Locate the cell with the specified text and output its [X, Y] center coordinate. 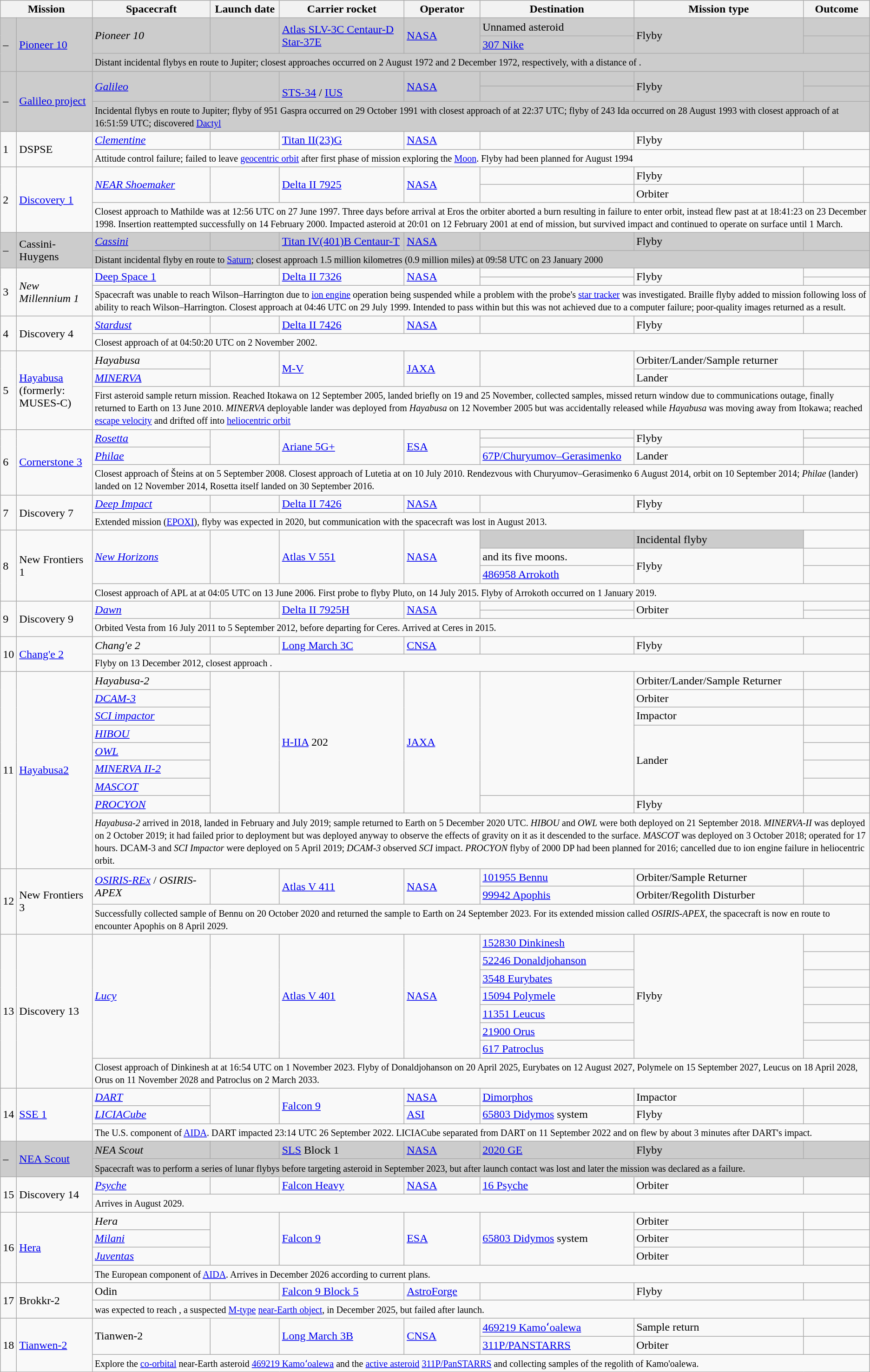
Atlas V 411 [342, 886]
SLS Block 1 [342, 1150]
10 [8, 654]
Ariane 5G+ [342, 447]
15094 Polymele [557, 996]
New Frontiers 3 [55, 901]
Falcon Heavy [342, 1185]
Cassini-Huygens [55, 250]
NEAR Shoemaker [152, 184]
2 [8, 200]
Destination [557, 9]
1 [8, 149]
11 [8, 770]
OSIRIS-REx / OSIRIS-APEX [152, 886]
8 [8, 565]
HIBOU [152, 734]
MINERVA II-2 [152, 769]
Deep Impact [152, 504]
Philae [152, 456]
AstroForge [442, 1292]
Atlas V 551 [342, 557]
Galileo project [55, 101]
18 [8, 1345]
6 [8, 462]
14 [8, 1115]
486958 Arrokoth [557, 574]
Brokkr-2 [55, 1300]
Distant incidental flybys en route to Jupiter; closest approaches occurred on 2 August 1972 and 2 December 1972, respectively, with a distance of . [481, 62]
MASCOT [152, 787]
Orbiter/Sample Returner [719, 877]
9 [8, 619]
Delta II 7925H [342, 610]
Rosetta [152, 438]
311P/PANSTARRS [557, 1345]
13 [8, 1011]
DART [152, 1097]
DSPSE [55, 149]
Atlas V 401 [342, 996]
17 [8, 1300]
The European component of AIDA. Arrives in December 2026 according to current plans. [481, 1274]
Long March 3B [342, 1336]
New Frontiers 1 [55, 565]
Orbited Vesta from 16 July 2011 to 5 September 2012, before departing for Ceres. Arrived at Ceres in 2015. [481, 628]
617 Patroclus [557, 1049]
LICIACube [152, 1115]
Clementine [152, 140]
307 Nike [557, 45]
Hayabusa2 [55, 770]
Orbiter/Lander/Sample Returner [719, 681]
SSE 1 [55, 1115]
3 [8, 292]
was expected to reach , a suspected M-type near-Earth object, in December 2025, but failed after launch. [481, 1309]
H-IIA 202 [342, 742]
MINERVA [152, 378]
152830 Dinkinesh [557, 943]
Juventas [152, 1256]
Sample return [719, 1327]
16 Psyche [557, 1185]
Dimorphos [557, 1097]
7 [8, 512]
Hayabusa (formerly: MUSES-C) [55, 390]
67P/Churyumov–Gerasimenko [557, 456]
Dawn [152, 610]
Spacecraft [152, 9]
Galileo [152, 86]
11351 Leucus [557, 1014]
Discovery 13 [55, 1011]
Milani [152, 1239]
Cornerstone 3 [55, 462]
ASI [442, 1115]
Outcome [837, 9]
Lucy [152, 996]
Hayabusa-2 [152, 681]
15 [8, 1194]
Carrier rocket [342, 9]
469219 Kamoʻoalewa [557, 1327]
STS-34 / IUS [342, 86]
Discovery 7 [55, 512]
Falcon 9 Block 5 [342, 1292]
Orbiter/Lander/Sample returner [719, 360]
Discovery 1 [55, 200]
Titan II(23)G [342, 140]
SCI impactor [152, 716]
New Millennium 1 [55, 292]
Operator [442, 9]
Incidental flyby [719, 539]
Hayabusa [152, 360]
Odin [152, 1292]
16 [8, 1247]
Delta II 7326 [342, 277]
99942 Apophis [557, 895]
Launch date [245, 9]
12 [8, 901]
PROCYON [152, 804]
21900 Orus [557, 1031]
4 [8, 334]
Discovery 14 [55, 1194]
Stardust [152, 325]
Psyche [152, 1185]
Extended mission (EPOXI), flyby was expected in 2020, but communication with the spacecraft was lost in August 2013. [481, 521]
Mission [46, 9]
Deep Space 1 [152, 277]
Closest approach of at 04:50:20 UTC on 2 November 2002. [481, 342]
5 [8, 390]
and its five moons. [557, 557]
101955 Bennu [557, 877]
Discovery 9 [55, 619]
Unnamed asteroid [557, 27]
Cassini [152, 241]
Atlas SLV-3C Centaur-D Star-37E [342, 36]
Distant incidental flyby en route to Saturn; closest approach 1.5 million kilometres (0.9 million miles) at 09:58 UTC on 23 January 2000 [481, 259]
2020 GE [557, 1150]
Titan IV(401)B Centaur-T [342, 241]
OWL [152, 751]
52246 Donaldjohanson [557, 961]
Mission type [719, 9]
DCAM-3 [152, 698]
Orbiter/Regolith Disturber [719, 895]
New Horizons [152, 557]
Arrives in August 2029. [481, 1203]
3548 Eurybates [557, 978]
M-V [342, 369]
Closest approach of APL at at 04:05 UTC on 13 June 2006. First probe to flyby Pluto, on 14 July 2015. Flyby of Arrokoth occurred on 1 January 2019. [481, 592]
Delta II 7925 [342, 184]
Long March 3C [342, 645]
Attitude control failure; failed to leave geocentric orbit after first phase of mission exploring the Moon. Flyby had been planned for August 1994 [481, 158]
Discovery 4 [55, 334]
Flyby on 13 December 2012, closest approach . [481, 663]
